Locate the cell with the specified text and output its [X, Y] center coordinate. 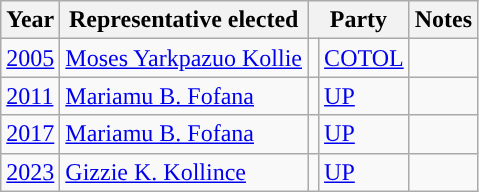
2023 [30, 172]
COTOL [364, 58]
Gizzie K. Kollince [184, 172]
2011 [30, 96]
Moses Yarkpazuo Kollie [184, 58]
2017 [30, 134]
Representative elected [184, 20]
2005 [30, 58]
Notes [443, 20]
Year [30, 20]
Party [359, 20]
